Capture the cell that displays the provided text and extract its (x, y) central coordinate. 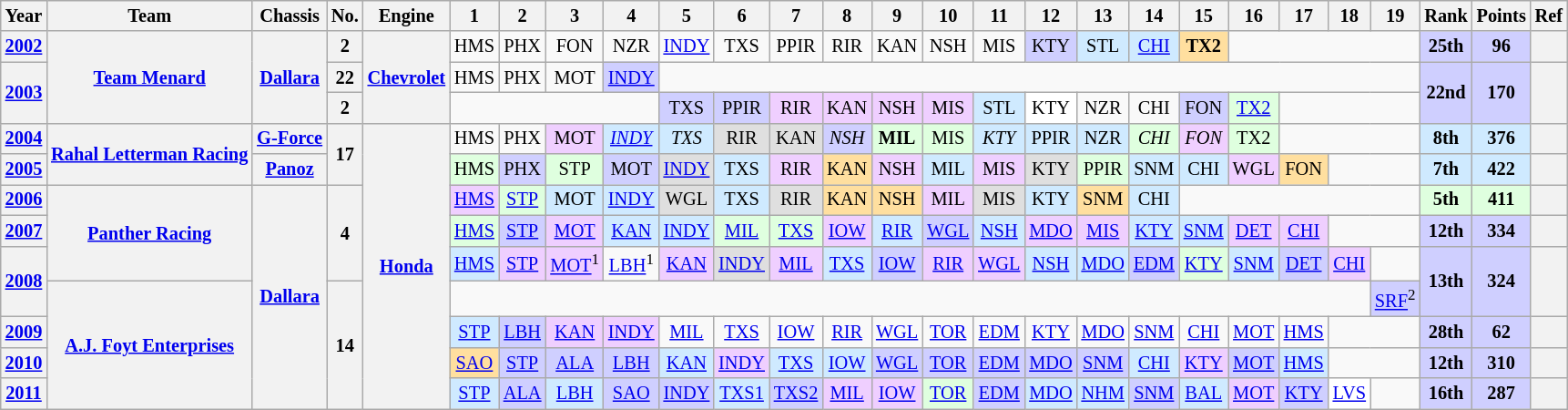
NHM (1104, 394)
Year (24, 15)
16th (1446, 394)
2011 (24, 394)
28th (1446, 333)
TXS1 (741, 394)
310 (1502, 363)
11 (999, 15)
LVS (1349, 394)
A.J. Foyt Enterprises (149, 345)
7th (1446, 169)
22 (345, 77)
15 (1204, 15)
12 (1051, 15)
2005 (24, 169)
Panther Racing (149, 232)
19 (1395, 15)
2007 (24, 231)
16 (1254, 15)
TXS2 (796, 394)
2002 (24, 46)
Points (1502, 15)
62 (1502, 333)
Team (149, 15)
LBH1 (632, 264)
2003 (24, 93)
25th (1446, 46)
Chassis (290, 15)
2006 (24, 200)
Rahal Letterman Racing (149, 153)
2009 (24, 333)
8th (1446, 138)
8 (847, 15)
2004 (24, 138)
7 (796, 15)
Rank (1446, 15)
Ref (1549, 15)
10 (948, 15)
Honda (406, 266)
SRF2 (1395, 299)
2008 (24, 282)
170 (1502, 93)
96 (1502, 46)
5 (687, 15)
BAL (1204, 394)
Team Menard (149, 77)
411 (1502, 200)
G-Force (290, 138)
422 (1502, 169)
18 (1349, 15)
13 (1104, 15)
Panoz (290, 169)
9 (897, 15)
2010 (24, 363)
334 (1502, 231)
13th (1446, 282)
Engine (406, 15)
Chevrolet (406, 77)
324 (1502, 282)
1 (474, 15)
No. (345, 15)
6 (741, 15)
376 (1502, 138)
22nd (1446, 93)
MOT1 (574, 264)
5th (1446, 200)
3 (574, 15)
287 (1502, 394)
